Provide the (X, Y) coordinate of the cell's center where the given text is located.  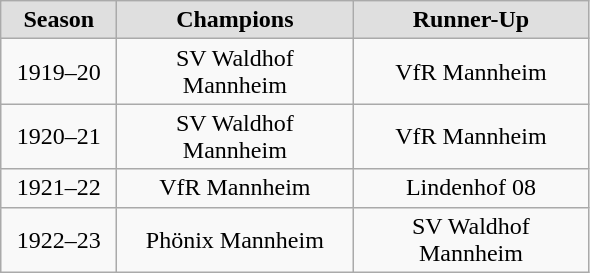
Champions (235, 20)
Phönix Mannheim (235, 240)
Lindenhof 08 (471, 188)
1919–20 (59, 72)
1921–22 (59, 188)
1922–23 (59, 240)
Runner-Up (471, 20)
1920–21 (59, 136)
Season (59, 20)
